Provide the (x, y) coordinate of the cell's center where the given text is located.  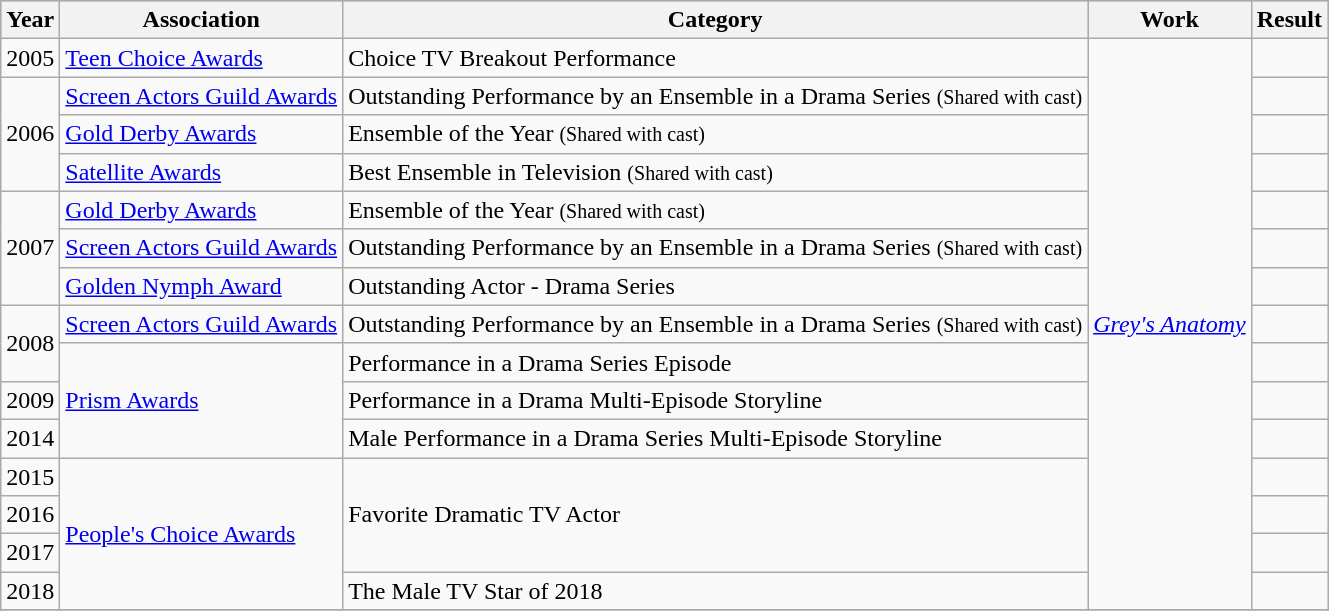
Outstanding Actor - Drama Series (716, 286)
2016 (30, 515)
2014 (30, 438)
Work (1170, 20)
Result (1289, 20)
2007 (30, 248)
Golden Nymph Award (202, 286)
Performance in a Drama Series Episode (716, 362)
2008 (30, 343)
Teen Choice Awards (202, 58)
Year (30, 20)
2005 (30, 58)
Choice TV Breakout Performance (716, 58)
Favorite Dramatic TV Actor (716, 515)
Prism Awards (202, 400)
Performance in a Drama Multi-Episode Storyline (716, 400)
Category (716, 20)
Male Performance in a Drama Series Multi-Episode Storyline (716, 438)
Best Ensemble in Television (Shared with cast) (716, 172)
2017 (30, 553)
Association (202, 20)
2018 (30, 591)
The Male TV Star of 2018 (716, 591)
2006 (30, 134)
2009 (30, 400)
People's Choice Awards (202, 534)
Grey's Anatomy (1170, 324)
Satellite Awards (202, 172)
2015 (30, 477)
